Scan for the cell matching the given text and deliver its (X, Y) coordinate at center. 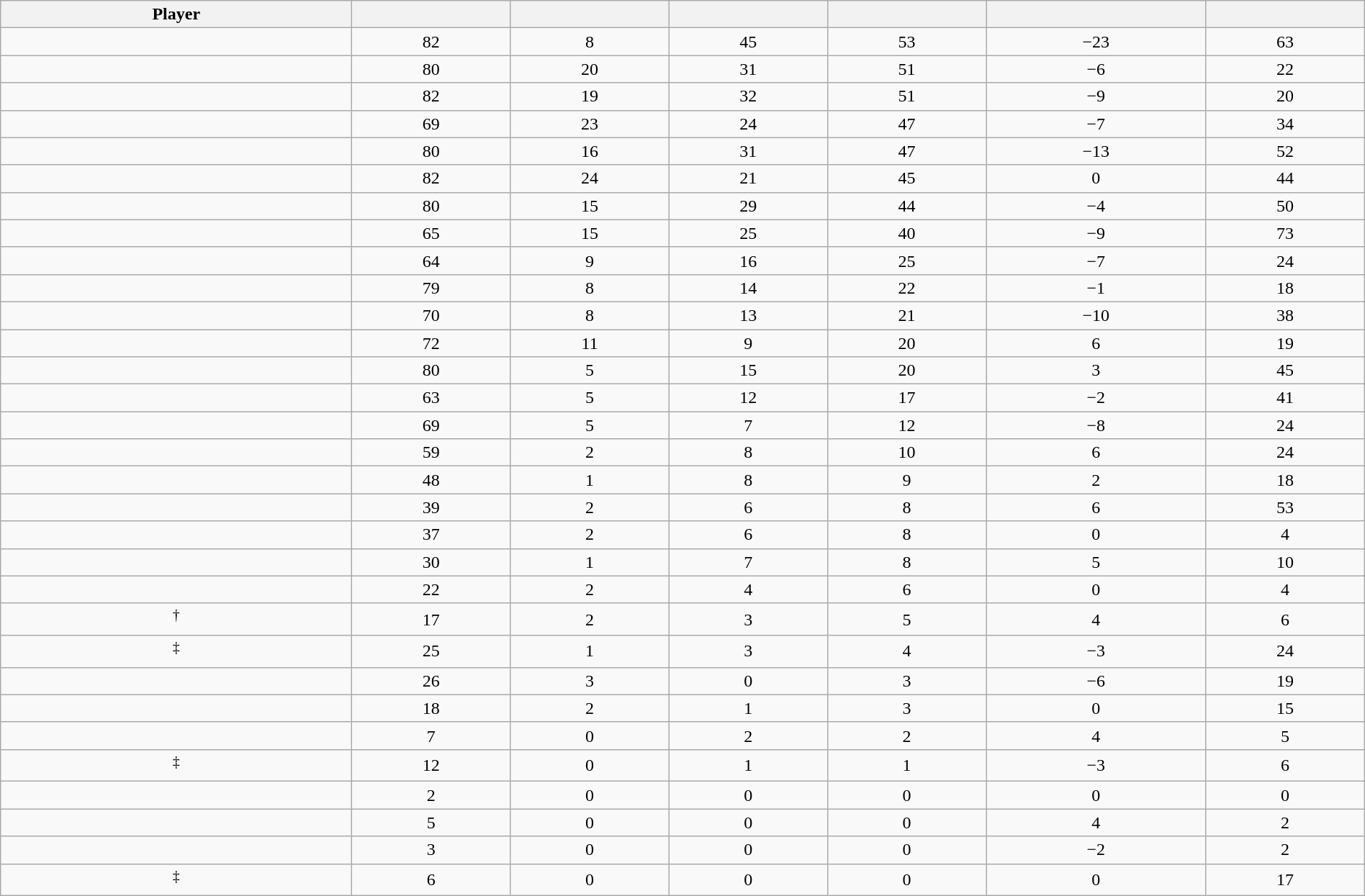
37 (431, 535)
−13 (1096, 151)
70 (431, 315)
40 (906, 233)
Player (176, 14)
−23 (1096, 42)
73 (1285, 233)
† (176, 619)
48 (431, 480)
79 (431, 288)
29 (748, 206)
−8 (1096, 425)
13 (748, 315)
−10 (1096, 315)
65 (431, 233)
23 (590, 124)
50 (1285, 206)
−4 (1096, 206)
64 (431, 261)
38 (1285, 315)
32 (748, 96)
34 (1285, 124)
30 (431, 562)
26 (431, 681)
11 (590, 343)
14 (748, 288)
41 (1285, 398)
59 (431, 453)
72 (431, 343)
39 (431, 507)
−1 (1096, 288)
52 (1285, 151)
